Return the (X, Y) coordinate for the center point of the cell that contains the specified text.  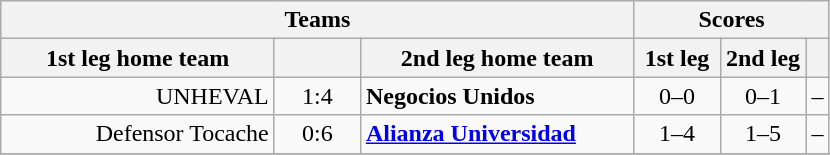
2nd leg home team (497, 58)
2nd leg (763, 58)
1:4 (317, 96)
Teams (318, 20)
1st leg home team (138, 58)
1–5 (763, 134)
Alianza Universidad (497, 134)
UNHEVAL (138, 96)
Defensor Tocache (138, 134)
1–4 (677, 134)
0–1 (763, 96)
0–0 (677, 96)
Negocios Unidos (497, 96)
1st leg (677, 58)
Scores (732, 20)
0:6 (317, 134)
